Locate the cell with the specified text and output its [x, y] center coordinate. 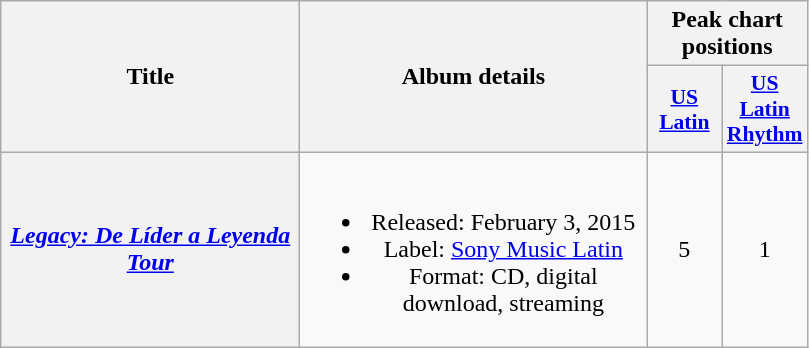
Released: February 3, 2015Label: Sony Music LatinFormat: CD, digital download, streaming [474, 249]
USLatinRhythm [765, 110]
1 [765, 249]
5 [684, 249]
Title [150, 77]
USLatin [684, 110]
Peak chart positions [728, 34]
Legacy: De Líder a Leyenda Tour [150, 249]
Album details [474, 77]
